For the text-containing cell, return its midpoint in [x, y] coordinate format. 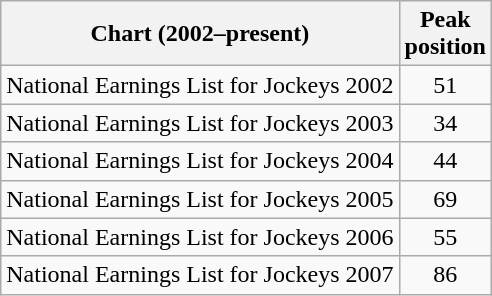
National Earnings List for Jockeys 2004 [200, 161]
55 [445, 237]
Chart (2002–present) [200, 34]
Peakposition [445, 34]
51 [445, 85]
National Earnings List for Jockeys 2003 [200, 123]
86 [445, 275]
National Earnings List for Jockeys 2005 [200, 199]
69 [445, 199]
National Earnings List for Jockeys 2002 [200, 85]
National Earnings List for Jockeys 2007 [200, 275]
44 [445, 161]
34 [445, 123]
National Earnings List for Jockeys 2006 [200, 237]
